Provide the (X, Y) coordinate of the cell's center where the given text is located.  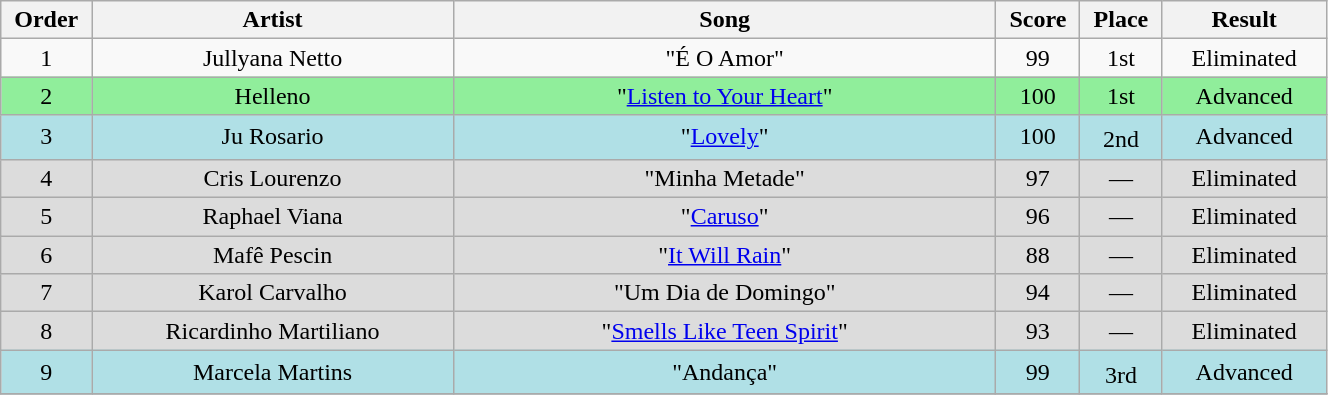
Karol Carvalho (273, 293)
96 (1038, 217)
Song (724, 20)
Artist (273, 20)
93 (1038, 331)
Jullyana Netto (273, 58)
94 (1038, 293)
2 (46, 96)
5 (46, 217)
"Andança" (724, 372)
3 (46, 138)
8 (46, 331)
7 (46, 293)
9 (46, 372)
Result (1244, 20)
"Minha Metade" (724, 178)
97 (1038, 178)
Order (46, 20)
"Caruso" (724, 217)
"It Will Rain" (724, 255)
3rd (1121, 372)
1 (46, 58)
Ricardinho Martiliano (273, 331)
Mafê Pescin (273, 255)
Ju Rosario (273, 138)
6 (46, 255)
"Listen to Your Heart" (724, 96)
Raphael Viana (273, 217)
4 (46, 178)
"Lovely" (724, 138)
Place (1121, 20)
Helleno (273, 96)
2nd (1121, 138)
"Um Dia de Domingo" (724, 293)
Cris Lourenzo (273, 178)
"É O Amor" (724, 58)
88 (1038, 255)
Marcela Martins (273, 372)
Score (1038, 20)
"Smells Like Teen Spirit" (724, 331)
